Pinpoint the cell where the given text exists, returning its [X, Y] midpoint coordinate. 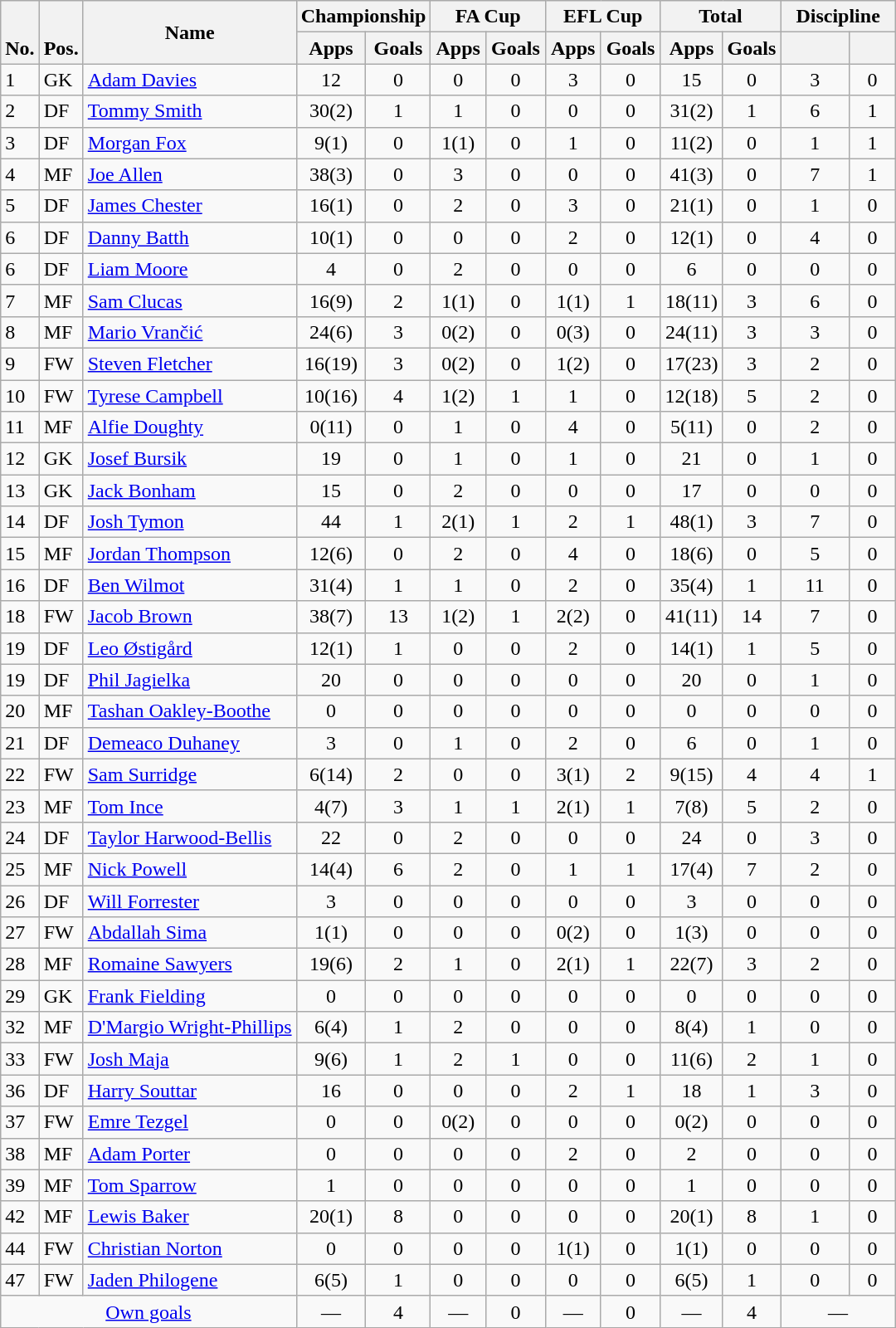
Josef Bursik [189, 459]
Will Forrester [189, 901]
Emre Tezgel [189, 1122]
Leo Østigård [189, 648]
19(6) [331, 964]
Harry Souttar [189, 1091]
31(4) [331, 585]
32 [20, 1028]
38(3) [331, 174]
9(15) [692, 774]
16(9) [331, 300]
Name [189, 32]
47 [20, 1280]
10(16) [331, 396]
35(4) [692, 585]
5(11) [692, 427]
21(1) [692, 206]
Taylor Harwood-Bellis [189, 837]
25 [20, 869]
Joe Allen [189, 174]
14(4) [331, 869]
Tashan Oakley-Boothe [189, 711]
Adam Davies [189, 80]
41(11) [692, 617]
Frank Fielding [189, 996]
Own goals [149, 1311]
Liam Moore [189, 269]
Sam Surridge [189, 774]
Josh Maja [189, 1059]
6(14) [331, 774]
9(1) [331, 143]
26 [20, 901]
D'Margio Wright-Phillips [189, 1028]
Jack Bonham [189, 491]
Discipline [838, 17]
Tom Sparrow [189, 1185]
2(2) [572, 617]
10(1) [331, 237]
Christian Norton [189, 1248]
Tommy Smith [189, 111]
27 [20, 933]
0(11) [331, 427]
18(6) [692, 554]
Danny Batth [189, 237]
48(1) [692, 522]
24(6) [331, 332]
Tom Ince [189, 806]
Tyrese Campbell [189, 396]
39 [20, 1185]
Demeaco Duhaney [189, 743]
FA Cup [488, 17]
Total [720, 17]
17(4) [692, 869]
3(1) [572, 774]
12(6) [331, 554]
30(2) [331, 111]
10 [20, 396]
Lewis Baker [189, 1217]
Ben Wilmot [189, 585]
Jaden Philogene [189, 1280]
23 [20, 806]
18(11) [692, 300]
31(2) [692, 111]
7(8) [692, 806]
Jordan Thompson [189, 554]
12(18) [692, 396]
Nick Powell [189, 869]
Romaine Sawyers [189, 964]
9 [20, 364]
0(3) [572, 332]
James Chester [189, 206]
14(1) [692, 648]
Jacob Brown [189, 617]
Mario Vrančić [189, 332]
42 [20, 1217]
4(7) [331, 806]
37 [20, 1122]
17(23) [692, 364]
33 [20, 1059]
Morgan Fox [189, 143]
1(3) [692, 933]
Steven Fletcher [189, 364]
9(6) [331, 1059]
Phil Jagielka [189, 680]
16(19) [331, 364]
28 [20, 964]
17 [692, 491]
6(4) [331, 1028]
Josh Tymon [189, 522]
Sam Clucas [189, 300]
11(6) [692, 1059]
Adam Porter [189, 1154]
38(7) [331, 617]
EFL Cup [602, 17]
16(1) [331, 206]
29 [20, 996]
38 [20, 1154]
Abdallah Sima [189, 933]
Championship [363, 17]
22(7) [692, 964]
24(11) [692, 332]
Alfie Doughty [189, 427]
8(4) [692, 1028]
Pos. [61, 32]
11(2) [692, 143]
No. [20, 32]
36 [20, 1091]
41(3) [692, 174]
